Search for the cell housing the specified text and yield its [X, Y] center coordinate. 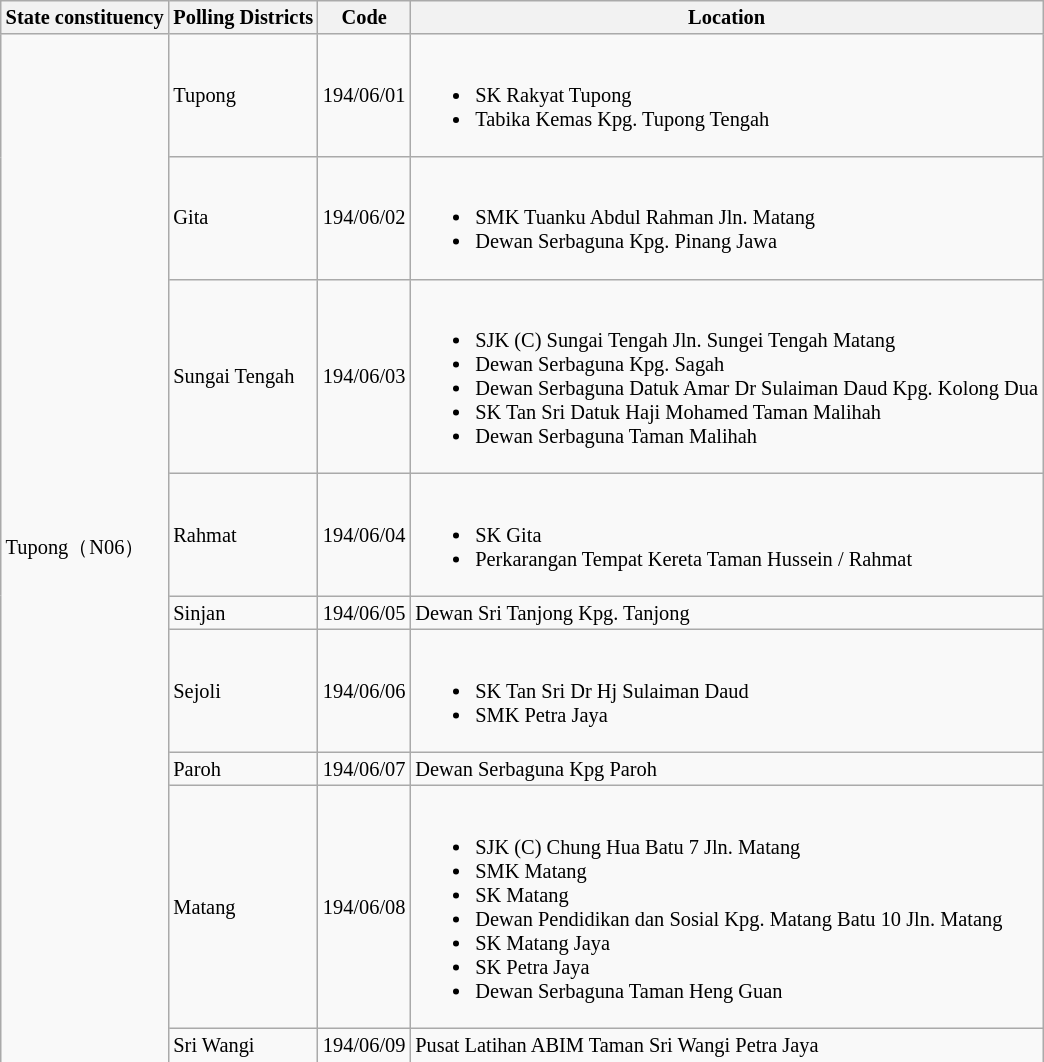
Dewan Serbaguna Kpg Paroh [726, 769]
SK Tan Sri Dr Hj Sulaiman DaudSMK Petra Jaya [726, 690]
Polling Districts [243, 17]
194/06/08 [364, 907]
Location [726, 17]
Sejoli [243, 690]
SK Rakyat TupongTabika Kemas Kpg. Tupong Tengah [726, 95]
194/06/03 [364, 376]
194/06/06 [364, 690]
Sinjan [243, 613]
SMK Tuanku Abdul Rahman Jln. MatangDewan Serbaguna Kpg. Pinang Jawa [726, 217]
Tupong（N06） [85, 548]
Code [364, 17]
194/06/09 [364, 1045]
Sungai Tengah [243, 376]
Paroh [243, 769]
Tupong [243, 95]
194/06/02 [364, 217]
Dewan Sri Tanjong Kpg. Tanjong [726, 613]
Sri Wangi [243, 1045]
194/06/07 [364, 769]
194/06/01 [364, 95]
Pusat Latihan ABIM Taman Sri Wangi Petra Jaya [726, 1045]
Rahmat [243, 534]
194/06/05 [364, 613]
Matang [243, 907]
State constituency [85, 17]
194/06/04 [364, 534]
SK GitaPerkarangan Tempat Kereta Taman Hussein / Rahmat [726, 534]
Gita [243, 217]
